Find where the given text appears and provide that cell's center as [X, Y] coordinate. 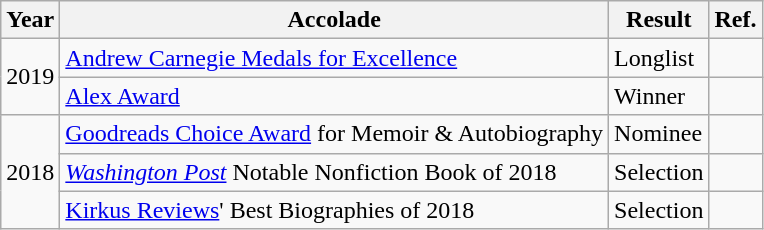
Year [30, 20]
Alex Award [334, 96]
Washington Post Notable Nonfiction Book of 2018 [334, 172]
2019 [30, 77]
Accolade [334, 20]
Nominee [659, 134]
2018 [30, 172]
Longlist [659, 58]
Goodreads Choice Award for Memoir & Autobiography [334, 134]
Kirkus Reviews' Best Biographies of 2018 [334, 210]
Result [659, 20]
Winner [659, 96]
Ref. [736, 20]
Andrew Carnegie Medals for Excellence [334, 58]
